Search for the cell housing the specified text and yield its (x, y) center coordinate. 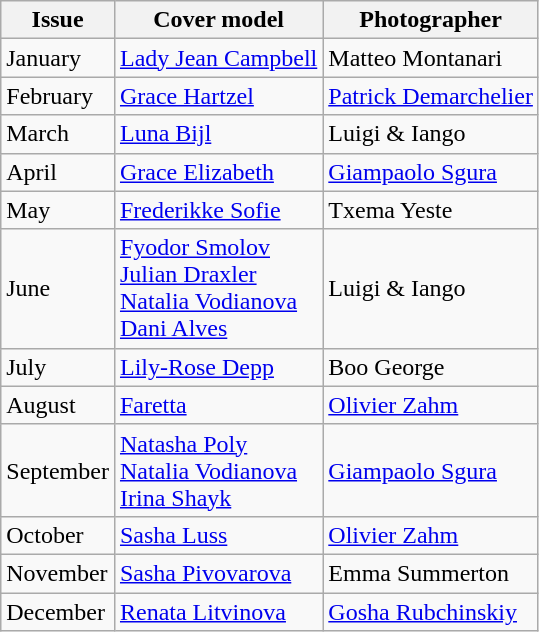
Txema Yeste (431, 210)
Luna Bijl (218, 134)
Boo George (431, 367)
March (58, 134)
December (58, 611)
Lily-Rose Depp (218, 367)
Natasha PolyNatalia VodianovaIrina Shayk (218, 470)
August (58, 405)
May (58, 210)
Issue (58, 20)
Frederikke Sofie (218, 210)
Cover model (218, 20)
January (58, 58)
Patrick Demarchelier (431, 96)
Emma Summerton (431, 573)
February (58, 96)
Gosha Rubchinskiy (431, 611)
Fyodor SmolovJulian DraxlerNatalia VodianovaDani Alves (218, 288)
April (58, 172)
June (58, 288)
Grace Elizabeth (218, 172)
Grace Hartzel (218, 96)
Lady Jean Campbell (218, 58)
July (58, 367)
Sasha Pivovarova (218, 573)
Matteo Montanari (431, 58)
November (58, 573)
Faretta (218, 405)
Photographer (431, 20)
October (58, 535)
September (58, 470)
Sasha Luss (218, 535)
Renata Litvinova (218, 611)
